Output the (X, Y) coordinate of the center of the cell containing the given text.  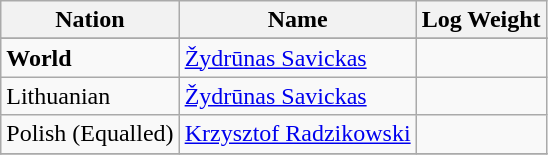
Lithuanian (90, 96)
Name (298, 20)
Polish (Equalled) (90, 134)
Krzysztof Radzikowski (298, 134)
World (90, 58)
Log Weight (481, 20)
Nation (90, 20)
